For the text-containing cell, return its midpoint in (X, Y) coordinate format. 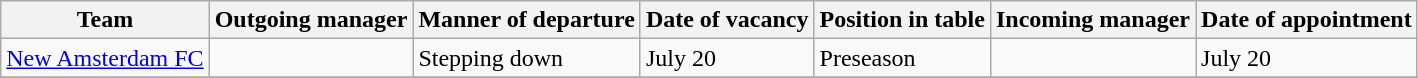
Outgoing manager (311, 20)
Date of vacancy (727, 20)
Preseason (902, 58)
Stepping down (526, 58)
Date of appointment (1307, 20)
Manner of departure (526, 20)
Position in table (902, 20)
Team (105, 20)
New Amsterdam FC (105, 58)
Incoming manager (1092, 20)
